Output the (x, y) coordinate of the center of the cell containing the given text.  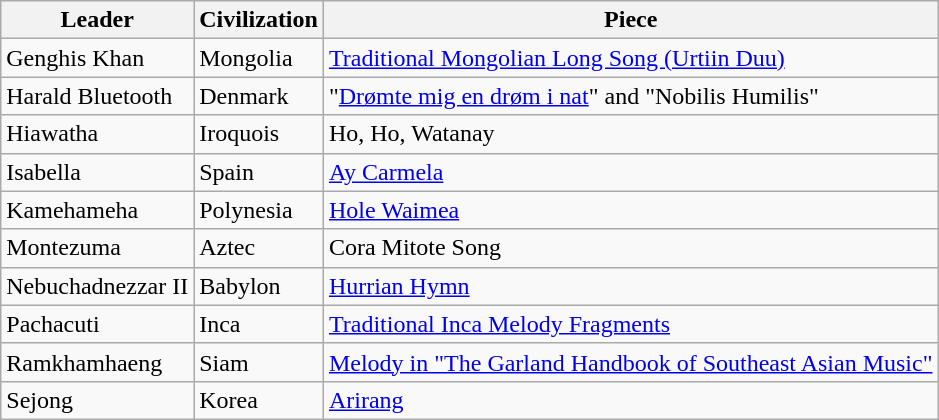
Polynesia (259, 210)
Melody in "The Garland Handbook of Southeast Asian Music" (630, 362)
Kamehameha (98, 210)
"Drømte mig en drøm i nat" and "Nobilis Humilis" (630, 96)
Montezuma (98, 248)
Spain (259, 172)
Ay Carmela (630, 172)
Hole Waimea (630, 210)
Babylon (259, 286)
Ramkhamhaeng (98, 362)
Nebuchadnezzar II (98, 286)
Inca (259, 324)
Cora Mitote Song (630, 248)
Korea (259, 400)
Mongolia (259, 58)
Traditional Inca Melody Fragments (630, 324)
Civilization (259, 20)
Isabella (98, 172)
Arirang (630, 400)
Aztec (259, 248)
Traditional Mongolian Long Song (Urtiin Duu) (630, 58)
Ho, Ho, Watanay (630, 134)
Iroquois (259, 134)
Piece (630, 20)
Siam (259, 362)
Hiawatha (98, 134)
Leader (98, 20)
Hurrian Hymn (630, 286)
Harald Bluetooth (98, 96)
Pachacuti (98, 324)
Denmark (259, 96)
Genghis Khan (98, 58)
Sejong (98, 400)
